Return [X, Y] of the center of cell containing provided text 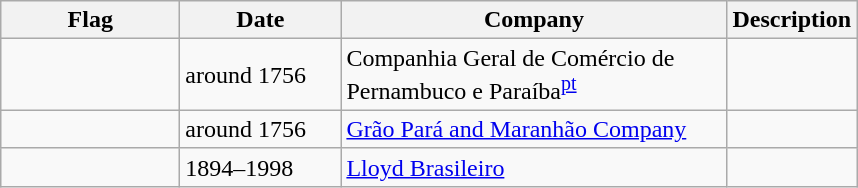
Date [260, 20]
Grão Pará and Maranhão Company [534, 129]
1894–1998 [260, 167]
Companhia Geral de Comércio de Pernambuco e Paraíbapt [534, 75]
Description [792, 20]
Company [534, 20]
Flag [90, 20]
Lloyd Brasileiro [534, 167]
